Find where the given text appears and provide that cell's center as (x, y) coordinate. 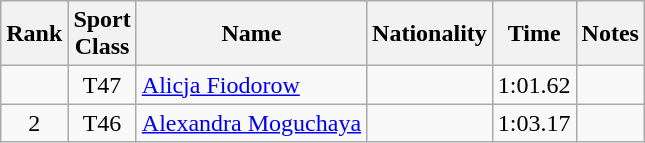
2 (34, 123)
Name (251, 34)
Rank (34, 34)
T46 (102, 123)
1:03.17 (534, 123)
T47 (102, 85)
Alicja Fiodorow (251, 85)
Time (534, 34)
Nationality (430, 34)
1:01.62 (534, 85)
Notes (610, 34)
Alexandra Moguchaya (251, 123)
SportClass (102, 34)
